Identify which cell holds the provided text, then report its (X, Y) central coordinate. 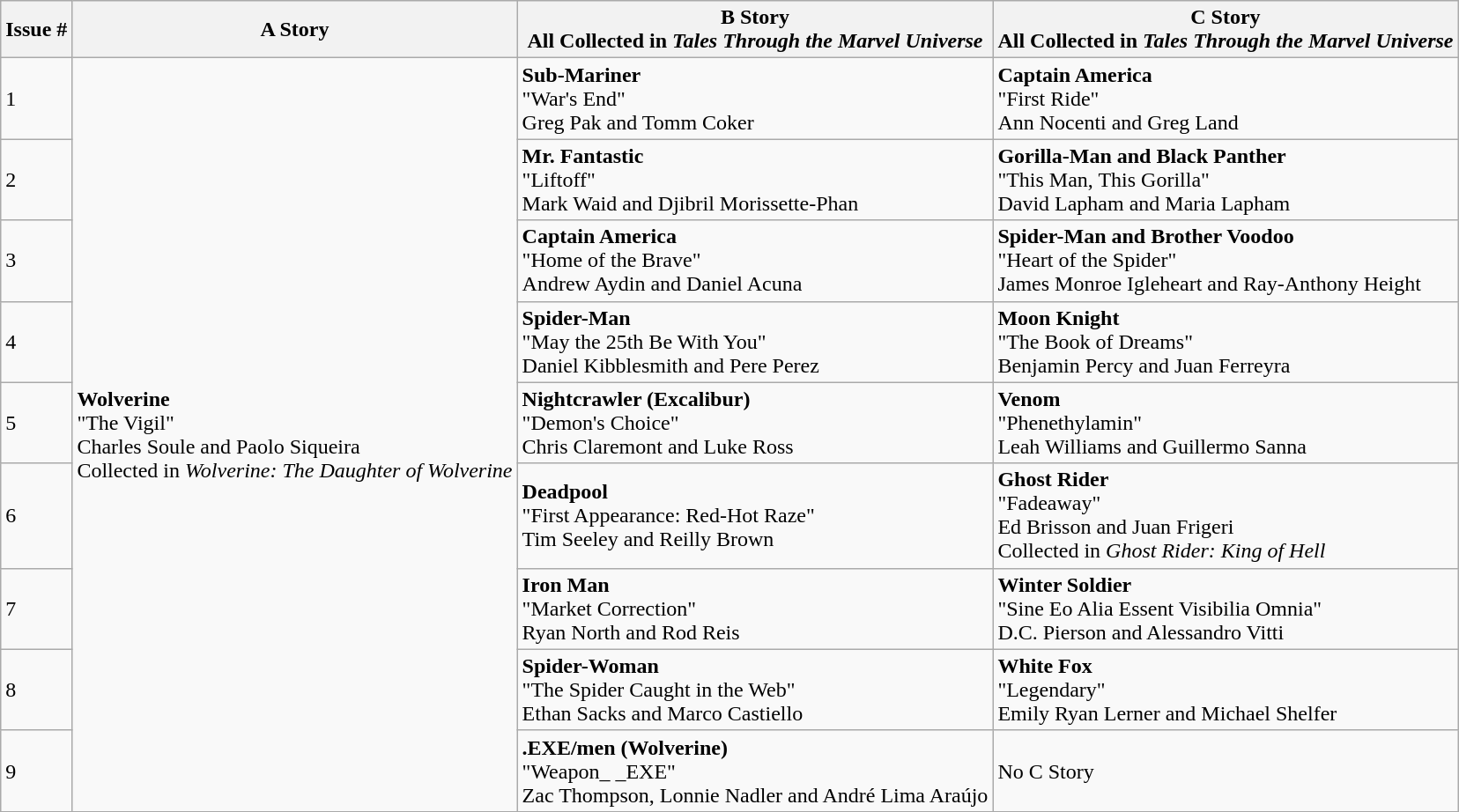
Spider-Man and Brother Voodoo"Heart of the Spider"James Monroe Igleheart and Ray-Anthony Height (1226, 261)
No C Story (1226, 771)
Wolverine"The Vigil"Charles Soule and Paolo SiqueiraCollected in Wolverine: The Daughter of Wolverine (294, 435)
Ghost Rider"Fadeaway"Ed Brisson and Juan FrigeriCollected in Ghost Rider: King of Hell (1226, 516)
Spider-Woman"The Spider Caught in the Web"Ethan Sacks and Marco Castiello (755, 690)
Issue # (37, 30)
6 (37, 516)
Spider-Man"May the 25th Be With You"Daniel Kibblesmith and Pere Perez (755, 342)
1 (37, 99)
2 (37, 180)
C StoryAll Collected in Tales Through the Marvel Universe (1226, 30)
Moon Knight"The Book of Dreams"Benjamin Percy and Juan Ferreyra (1226, 342)
Iron Man"Market Correction"Ryan North and Rod Reis (755, 609)
Venom"Phenethylamin"Leah Williams and Guillermo Sanna (1226, 423)
3 (37, 261)
8 (37, 690)
White Fox"Legendary"Emily Ryan Lerner and Michael Shelfer (1226, 690)
Gorilla-Man and Black Panther"This Man, This Gorilla"David Lapham and Maria Lapham (1226, 180)
Captain America"Home of the Brave"Andrew Aydin and Daniel Acuna (755, 261)
Nightcrawler (Excalibur)"Demon's Choice"Chris Claremont and Luke Ross (755, 423)
B StoryAll Collected in Tales Through the Marvel Universe (755, 30)
A Story (294, 30)
Sub-Mariner"War's End"Greg Pak and Tomm Coker (755, 99)
Winter Soldier"Sine Eo Alia Essent Visibilia Omnia"D.C. Pierson and Alessandro Vitti (1226, 609)
9 (37, 771)
Mr. Fantastic"Liftoff"Mark Waid and Djibril Morissette-Phan (755, 180)
7 (37, 609)
.EXE/men (Wolverine)"Weapon_ _EXE"Zac Thompson, Lonnie Nadler and André Lima Araújo (755, 771)
4 (37, 342)
5 (37, 423)
Deadpool"First Appearance: Red-Hot Raze"Tim Seeley and Reilly Brown (755, 516)
Captain America"First Ride"Ann Nocenti and Greg Land (1226, 99)
